Return the [x, y] coordinate for the center point of the cell that contains the specified text.  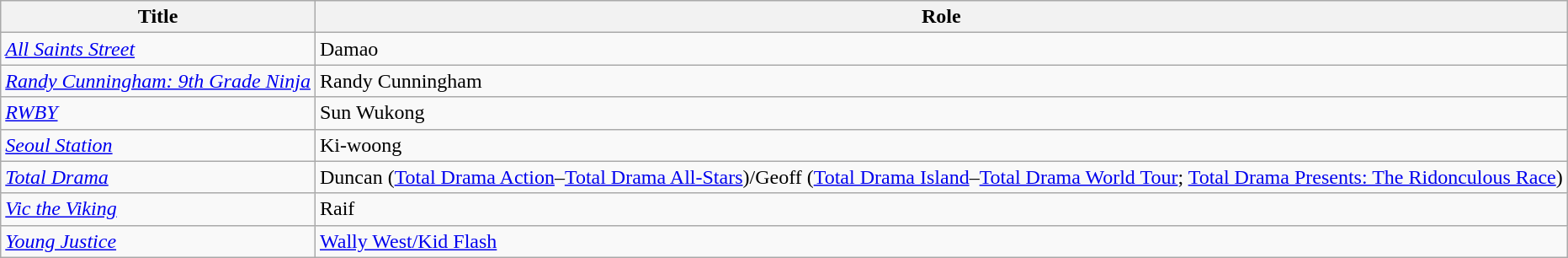
RWBY [158, 113]
Seoul Station [158, 145]
Damao [941, 49]
Sun Wukong [941, 113]
Ki-woong [941, 145]
Wally West/Kid Flash [941, 241]
Vic the Viking [158, 209]
Total Drama [158, 177]
Randy Cunningham: 9th Grade Ninja [158, 81]
Role [941, 17]
Randy Cunningham [941, 81]
Raif [941, 209]
Title [158, 17]
Young Justice [158, 241]
Duncan (Total Drama Action–Total Drama All-Stars)/Geoff (Total Drama Island–Total Drama World Tour; Total Drama Presents: The Ridonculous Race) [941, 177]
All Saints Street [158, 49]
